Find where the given text appears and provide that cell's center as [X, Y] coordinate. 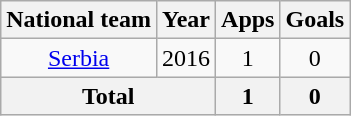
Serbia [79, 58]
Goals [315, 20]
2016 [186, 58]
National team [79, 20]
Year [186, 20]
Total [108, 96]
Apps [248, 20]
